From the cell containing the given text, extract its center point as [x, y] coordinate. 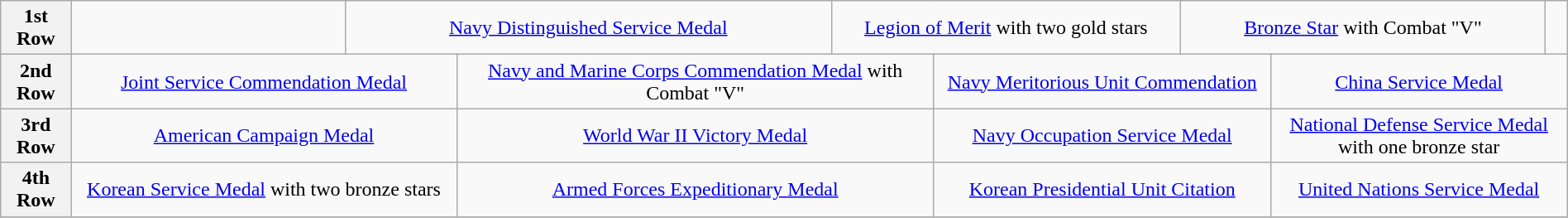
China Service Medal [1419, 81]
3rd Row [36, 136]
Navy and Marine Corps Commendation Medal with Combat "V" [695, 81]
2nd Row [36, 81]
1st Row [36, 28]
World War II Victory Medal [695, 136]
American Campaign Medal [264, 136]
Korean Presidential Unit Citation [1102, 189]
Bronze Star with Combat "V" [1363, 28]
Navy Distinguished Service Medal [588, 28]
Legion of Merit with two gold stars [1006, 28]
Armed Forces Expeditionary Medal [695, 189]
4th Row [36, 189]
United Nations Service Medal [1419, 189]
Navy Occupation Service Medal [1102, 136]
Navy Meritorious Unit Commendation [1102, 81]
National Defense Service Medal with one bronze star [1419, 136]
Korean Service Medal with two bronze stars [264, 189]
Joint Service Commendation Medal [264, 81]
